Determine the [x, y] coordinate at the center of the cell enclosing the given text.  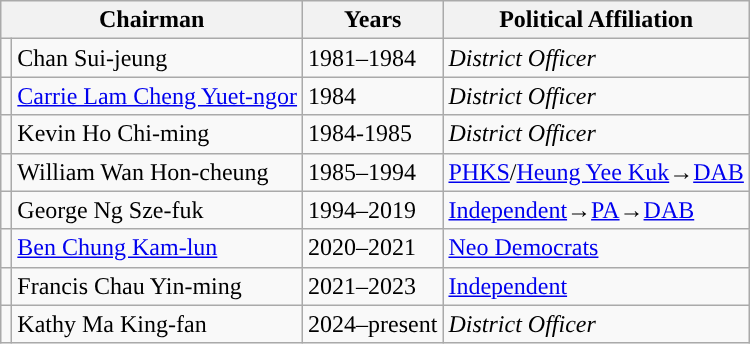
1994–2019 [373, 210]
Chan Sui-jeung [158, 58]
1984-1985 [373, 134]
Chairman [152, 20]
Carrie Lam Cheng Yuet-ngor [158, 96]
Neo Democrats [596, 248]
Kevin Ho Chi-ming [158, 134]
Independent→PA→DAB [596, 210]
2024–present [373, 324]
Political Affiliation [596, 20]
2021–2023 [373, 286]
Ben Chung Kam-lun [158, 248]
1981–1984 [373, 58]
Independent [596, 286]
Francis Chau Yin-ming [158, 286]
1985–1994 [373, 172]
PHKS/Heung Yee Kuk→DAB [596, 172]
George Ng Sze-fuk [158, 210]
Kathy Ma King-fan [158, 324]
William Wan Hon-cheung [158, 172]
2020–2021 [373, 248]
1984 [373, 96]
Years [373, 20]
